Locate the cell with the specified text and output its (X, Y) center coordinate. 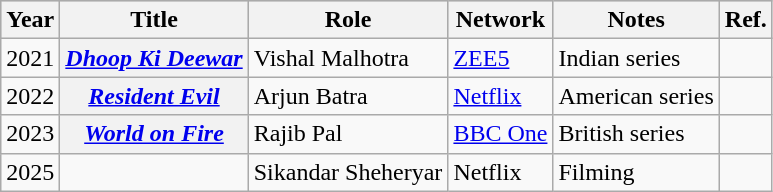
World on Fire (154, 134)
Ref. (746, 20)
2021 (30, 58)
Rajib Pal (348, 134)
British series (636, 134)
Filming (636, 172)
Role (348, 20)
2023 (30, 134)
American series (636, 96)
Dhoop Ki Deewar (154, 58)
Title (154, 20)
ZEE5 (500, 58)
Notes (636, 20)
BBC One (500, 134)
Indian series (636, 58)
Network (500, 20)
Arjun Batra (348, 96)
Vishal Malhotra (348, 58)
Sikandar Sheheryar (348, 172)
Resident Evil (154, 96)
2022 (30, 96)
2025 (30, 172)
Year (30, 20)
